Locate the cell with the specified text and output its (x, y) center coordinate. 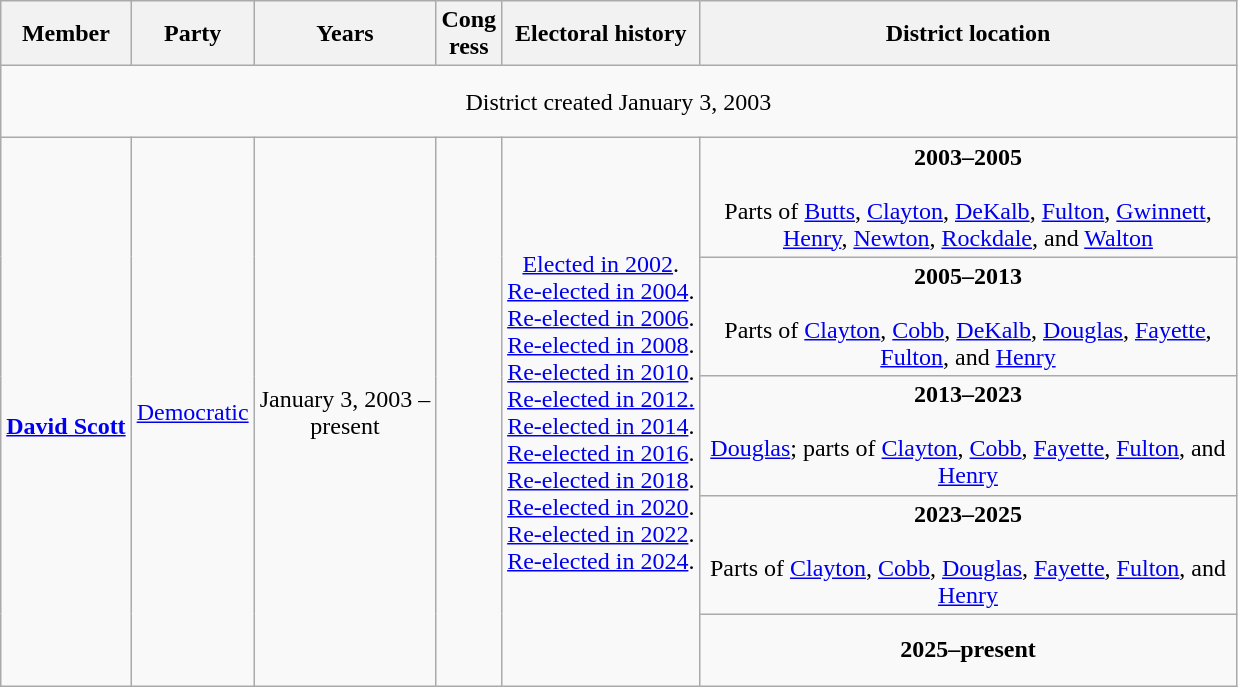
January 3, 2003 –present (345, 412)
District location (968, 34)
Party (192, 34)
Member (66, 34)
Democratic (192, 412)
2003–2005Parts of Butts, Clayton, DeKalb, Fulton, Gwinnett, Henry, Newton, Rockdale, and Walton (968, 198)
2013–2023Douglas; parts of Clayton, Cobb, Fayette, Fulton, and Henry (968, 436)
2005–2013Parts of Clayton, Cobb, DeKalb, Douglas, Fayette, Fulton, and Henry (968, 316)
2023–2025Parts of Clayton, Cobb, Douglas, Fayette, Fulton, and Henry (968, 554)
Years (345, 34)
Electoral history (601, 34)
David Scott (66, 412)
District created January 3, 2003 (618, 102)
2025–present (968, 650)
Congress (469, 34)
